Return the (x, y) coordinate for the center point of the cell that contains the specified text.  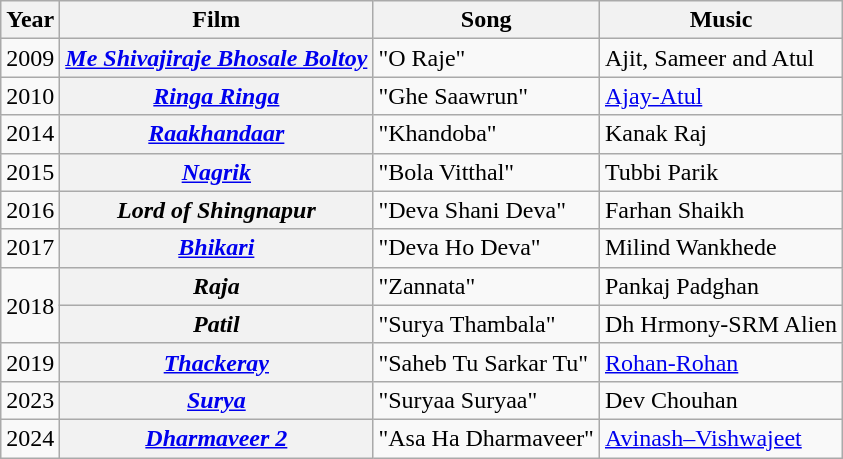
Lord of Shingnapur (216, 210)
"Asa Ha Dharmaveer" (486, 438)
2023 (30, 400)
"Deva Shani Deva" (486, 210)
Dev Chouhan (720, 400)
2016 (30, 210)
"O Raje" (486, 58)
Patil (216, 324)
Kanak Raj (720, 134)
2024 (30, 438)
Pankaj Padghan (720, 286)
2010 (30, 96)
2017 (30, 248)
2015 (30, 172)
Year (30, 20)
"Khandoba" (486, 134)
Tubbi Parik (720, 172)
"Deva Ho Deva" (486, 248)
Ringa Ringa (216, 96)
Avinash–Vishwajeet (720, 438)
Dharmaveer 2 (216, 438)
Dh Hrmony-SRM Alien (720, 324)
"Bola Vitthal" (486, 172)
Nagrik (216, 172)
2018 (30, 305)
Bhikari (216, 248)
Thackeray (216, 362)
Film (216, 20)
2009 (30, 58)
Raja (216, 286)
Ajay-Atul (720, 96)
"Saheb Tu Sarkar Tu" (486, 362)
2014 (30, 134)
"Ghe Saawrun" (486, 96)
Me Shivajiraje Bhosale Boltoy (216, 58)
"Surya Thambala" (486, 324)
Rohan-Rohan (720, 362)
Raakhandaar (216, 134)
Ajit, Sameer and Atul (720, 58)
Farhan Shaikh (720, 210)
Song (486, 20)
Surya (216, 400)
"Suryaa Suryaa" (486, 400)
"Zannata" (486, 286)
Milind Wankhede (720, 248)
Music (720, 20)
2019 (30, 362)
